Output the (x, y) coordinate of the center of the cell containing the given text.  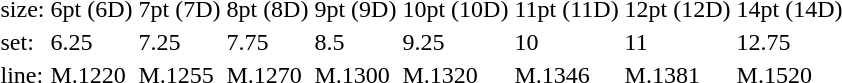
6.25 (92, 42)
10 (566, 42)
7.25 (180, 42)
7.75 (268, 42)
9.25 (456, 42)
11 (678, 42)
8.5 (356, 42)
